Output the [x, y] coordinate of the center of the cell containing the given text.  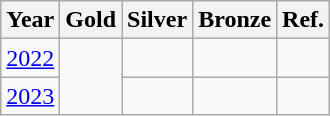
Year [30, 20]
2022 [30, 58]
Silver [158, 20]
Gold [91, 20]
2023 [30, 96]
Bronze [235, 20]
Ref. [304, 20]
